Determine the (x, y) coordinate at the center of the cell enclosing the given text.  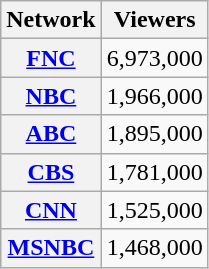
ABC (51, 134)
CBS (51, 172)
6,973,000 (154, 58)
1,781,000 (154, 172)
Viewers (154, 20)
MSNBC (51, 248)
1,468,000 (154, 248)
1,525,000 (154, 210)
NBC (51, 96)
FNC (51, 58)
1,895,000 (154, 134)
CNN (51, 210)
Network (51, 20)
1,966,000 (154, 96)
